Identify which cell holds the provided text, then report its (x, y) central coordinate. 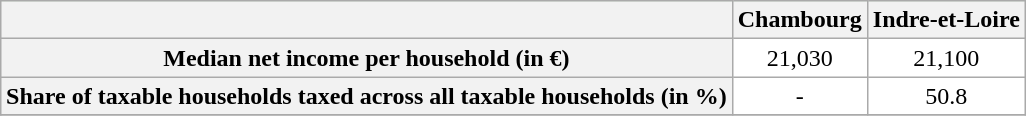
Median net income per household (in €) (367, 58)
Chambourg (800, 20)
21,030 (800, 58)
50.8 (946, 96)
Indre-et-Loire (946, 20)
- (800, 96)
Share of taxable households taxed across all taxable households (in %) (367, 96)
21,100 (946, 58)
